Locate the cell with the specified text and output its (X, Y) center coordinate. 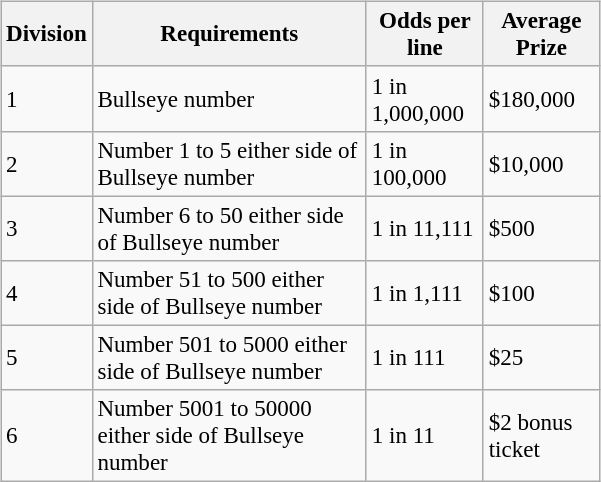
4 (46, 294)
$2 bonus ticket (541, 436)
Average Prize (541, 34)
$100 (541, 294)
2 (46, 164)
$10,000 (541, 164)
1 (46, 98)
Number 51 to 500 either side of Bullseye number (229, 294)
Number 1 to 5 either side of Bullseye number (229, 164)
Number 5001 to 50000 either side of Bullseye number (229, 436)
Division (46, 34)
Bullseye number (229, 98)
1 in 1,000,000 (424, 98)
Requirements (229, 34)
$500 (541, 228)
$180,000 (541, 98)
6 (46, 436)
1 in 1,111 (424, 294)
$25 (541, 358)
Number 6 to 50 either side of Bullseye number (229, 228)
3 (46, 228)
1 in 11 (424, 436)
Number 501 to 5000 either side of Bullseye number (229, 358)
1 in 11,111 (424, 228)
Odds per line (424, 34)
5 (46, 358)
1 in 100,000 (424, 164)
1 in 111 (424, 358)
